Output the [X, Y] coordinate of the center of the cell containing the given text.  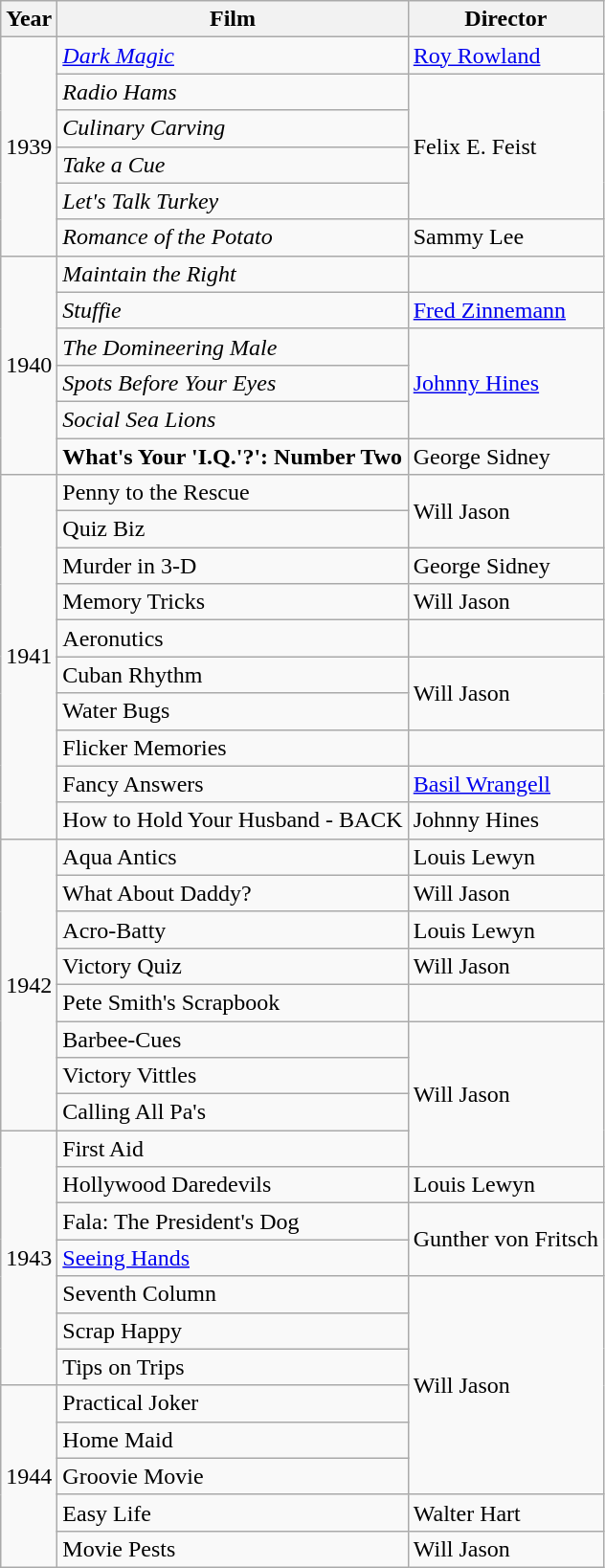
Fala: The President's Dog [233, 1221]
Take a Cue [233, 165]
Quiz Biz [233, 529]
Walter Hart [505, 1512]
1944 [29, 1476]
Seeing Hands [233, 1258]
Water Bugs [233, 711]
Basil Wrangell [505, 784]
Seventh Column [233, 1294]
1941 [29, 657]
Victory Quiz [233, 966]
First Aid [233, 1149]
What About Daddy? [233, 893]
Let's Talk Turkey [233, 201]
Year [29, 19]
Director [505, 19]
Stuffie [233, 310]
Murder in 3-D [233, 566]
How to Hold Your Husband - BACK [233, 820]
Barbee-Cues [233, 1039]
Fancy Answers [233, 784]
Culinary Carving [233, 128]
Roy Rowland [505, 56]
Romance of the Potato [233, 237]
Maintain the Right [233, 274]
Memory Tricks [233, 602]
Acro-Batty [233, 930]
The Domineering Male [233, 347]
Aqua Antics [233, 857]
Flicker Memories [233, 748]
Pete Smith's Scrapbook [233, 1002]
Home Maid [233, 1440]
Radio Hams [233, 92]
Calling All Pa's [233, 1112]
1940 [29, 365]
Practical Joker [233, 1403]
Social Sea Lions [233, 419]
1939 [29, 146]
Movie Pests [233, 1549]
What's Your 'I.Q.'?': Number Two [233, 457]
Gunther von Fritsch [505, 1240]
Hollywood Daredevils [233, 1185]
1942 [29, 984]
Cuban Rhythm [233, 675]
Spots Before Your Eyes [233, 383]
Victory Vittles [233, 1076]
Sammy Lee [505, 237]
Penny to the Rescue [233, 493]
Scrap Happy [233, 1331]
Tips on Trips [233, 1367]
Groovie Movie [233, 1476]
1943 [29, 1258]
Aeronutics [233, 638]
Fred Zinnemann [505, 310]
Film [233, 19]
Dark Magic [233, 56]
Easy Life [233, 1512]
Felix E. Feist [505, 146]
